Output the (X, Y) coordinate of the center of the cell containing the given text.  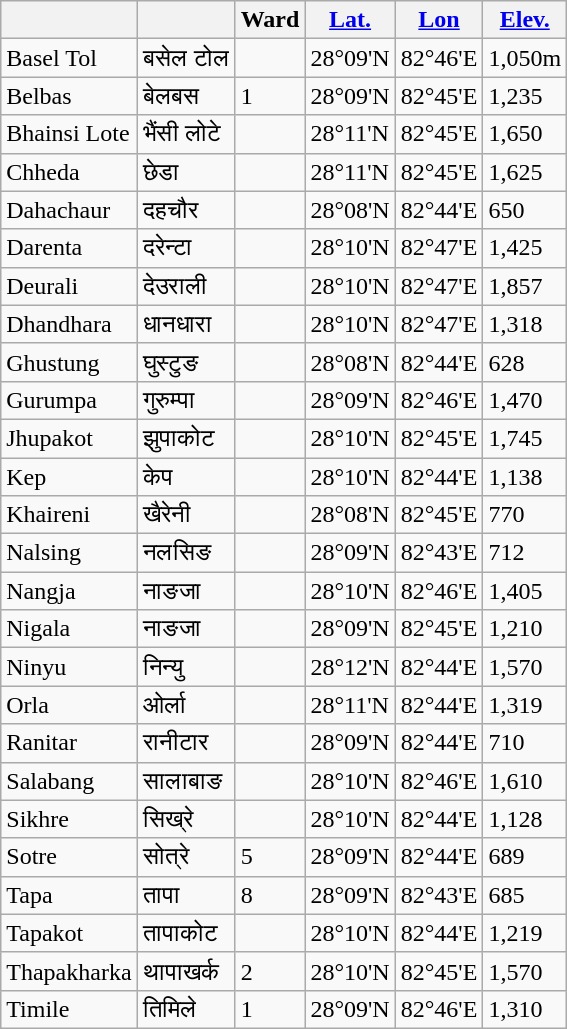
1,610 (525, 781)
Sotre (69, 857)
भैंसी लोटे (186, 134)
1,625 (525, 172)
2 (270, 971)
Nangja (69, 591)
Basel Tol (69, 58)
1,219 (525, 933)
झुपाकोट (186, 438)
Deurali (69, 286)
देउराली (186, 286)
710 (525, 743)
तापा (186, 895)
थापाखर्क (186, 971)
Ranitar (69, 743)
Chheda (69, 172)
Tapakot (69, 933)
1,310 (525, 1009)
1,650 (525, 134)
Belbas (69, 96)
Thapakharka (69, 971)
5 (270, 857)
Salabang (69, 781)
बेलबस (186, 96)
Timile (69, 1009)
685 (525, 895)
1,425 (525, 248)
Tapa (69, 895)
केप (186, 477)
सालाबाङ (186, 781)
Nalsing (69, 553)
Khaireni (69, 515)
Ghustung (69, 362)
Lon (439, 20)
तिमिले (186, 1009)
Orla (69, 705)
Kep (69, 477)
Jhupakot (69, 438)
धानधारा (186, 324)
घुस्टुङ (186, 362)
सिख्रे (186, 819)
689 (525, 857)
Elev. (525, 20)
1,318 (525, 324)
1,405 (525, 591)
सोत्रे (186, 857)
Nigala (69, 629)
1,319 (525, 705)
गुरुम्पा (186, 400)
छेडा (186, 172)
Sikhre (69, 819)
तापाकोट (186, 933)
दहचौर (186, 210)
628 (525, 362)
Ninyu (69, 667)
Dahachaur (69, 210)
नलसिङ (186, 553)
निन्यु (186, 667)
1,745 (525, 438)
1,235 (525, 96)
1,050m (525, 58)
8 (270, 895)
1,470 (525, 400)
1,857 (525, 286)
रानीटार (186, 743)
Bhainsi Lote (69, 134)
712 (525, 553)
1,210 (525, 629)
28°12'N (350, 667)
Dhandhara (69, 324)
1,128 (525, 819)
1,138 (525, 477)
खैरेनी (186, 515)
Lat. (350, 20)
बसेल टोल (186, 58)
दरेन्टा (186, 248)
650 (525, 210)
Darenta (69, 248)
Gurumpa (69, 400)
ओर्ला (186, 705)
770 (525, 515)
Ward (270, 20)
